Detect which cell encompasses the target text, then output its (X, Y) center coordinate. 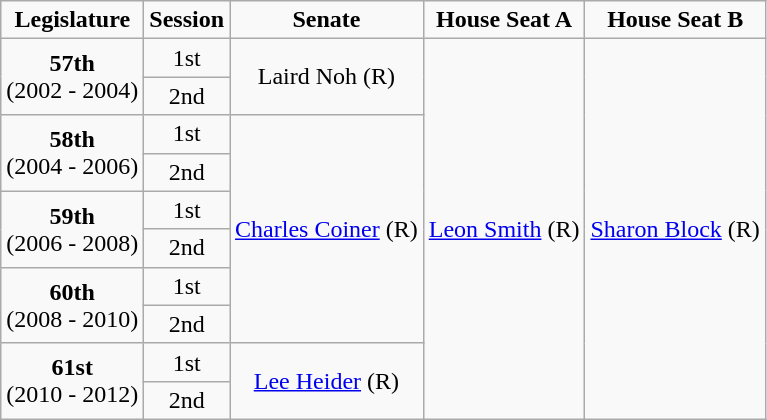
House Seat B (675, 20)
Laird Noh (R) (327, 77)
59th (2006 - 2008) (72, 229)
57th (2002 - 2004) (72, 77)
60th (2008 - 2010) (72, 305)
Charles Coiner (R) (327, 229)
58th (2004 - 2006) (72, 153)
61st (2010 - 2012) (72, 381)
House Seat A (504, 20)
Legislature (72, 20)
Lee Heider (R) (327, 381)
Sharon Block (R) (675, 230)
Leon Smith (R) (504, 230)
Session (187, 20)
Senate (327, 20)
